Output the (X, Y) coordinate of the center of the cell containing the given text.  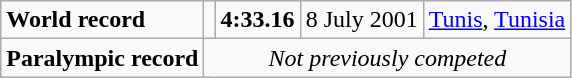
8 July 2001 (362, 20)
Tunis, Tunisia (497, 20)
4:33.16 (258, 20)
World record (102, 20)
Paralympic record (102, 58)
Not previously competed (388, 58)
